Capture the cell that displays the provided text and extract its (X, Y) central coordinate. 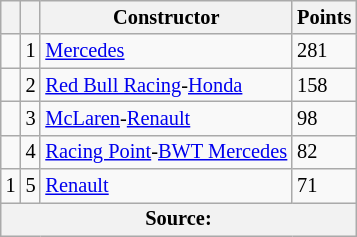
Racing Point-BWT Mercedes (166, 152)
71 (324, 186)
McLaren-Renault (166, 118)
Renault (166, 186)
3 (31, 118)
Points (324, 17)
5 (31, 186)
281 (324, 51)
Mercedes (166, 51)
2 (31, 85)
Source: (178, 219)
82 (324, 152)
Red Bull Racing-Honda (166, 85)
98 (324, 118)
4 (31, 152)
Constructor (166, 17)
158 (324, 85)
